Detect which cell encompasses the target text, then output its [X, Y] center coordinate. 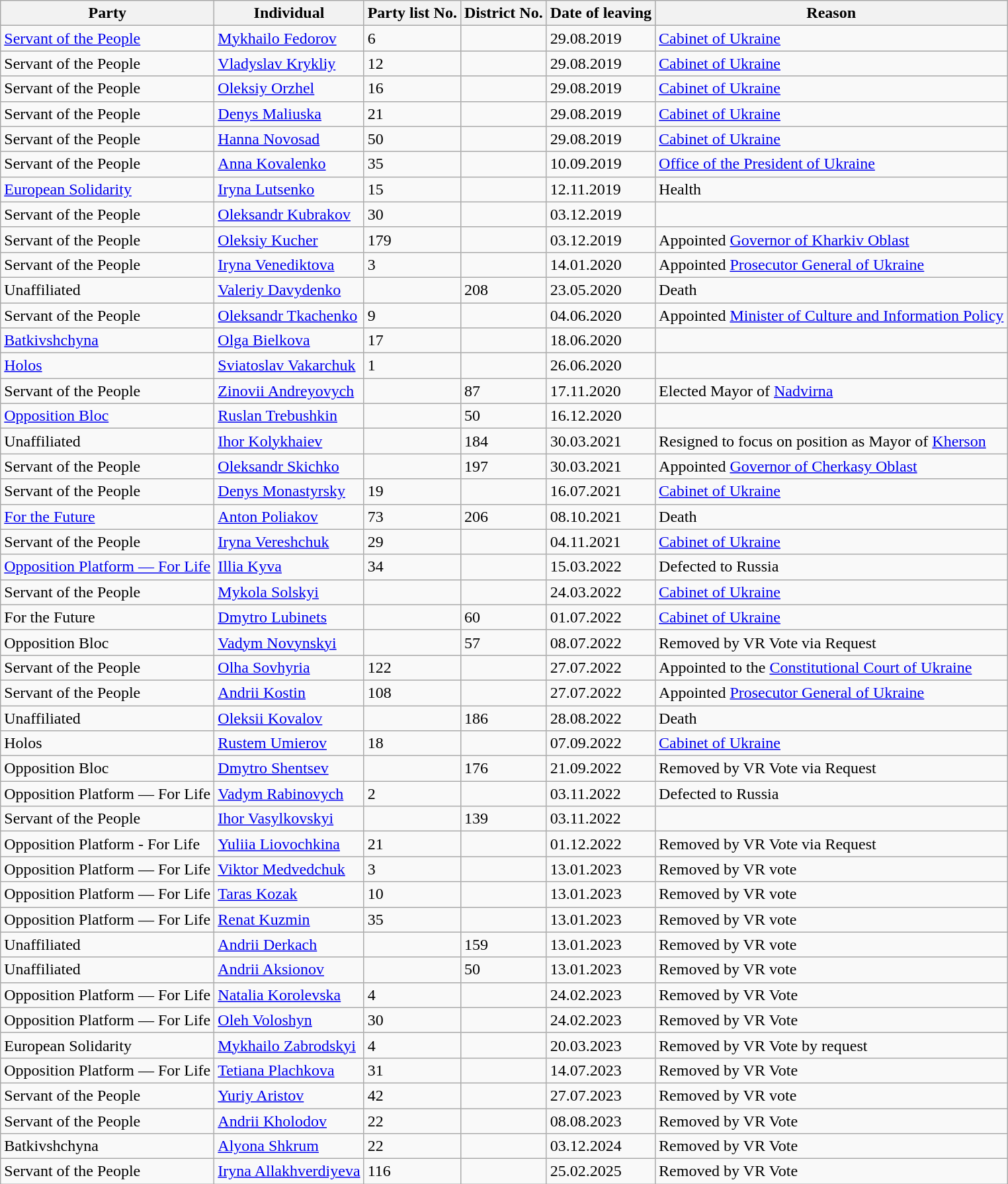
Tetiana Plachkova [289, 1070]
42 [412, 1095]
73 [412, 517]
Vladyslav Krykliy [289, 63]
Opposition Platform - For Life [107, 844]
Anna Kovalenko [289, 164]
Ihor Vasylkovskyi [289, 819]
57 [503, 642]
108 [412, 693]
18.06.2020 [601, 341]
Appointed to the Constitutional Court of Ukraine [831, 667]
14.07.2023 [601, 1070]
Vadym Novynskyi [289, 642]
Yuliia Liovochkina [289, 844]
Mykhailo Zabrodskyi [289, 1045]
Alyona Shkrum [289, 1146]
Health [831, 189]
116 [412, 1171]
16 [412, 89]
139 [503, 819]
Oleksiy Orzhel [289, 89]
Party list No. [412, 13]
23.05.2020 [601, 290]
Taras Kozak [289, 894]
Reason [831, 13]
Appointed Minister of Culture and Information Policy [831, 316]
122 [412, 667]
Mykola Solskyi [289, 592]
60 [503, 617]
Olga Bielkova [289, 341]
Date of leaving [601, 13]
Natalia Korolevska [289, 995]
Denys Maliuska [289, 114]
Removed by VR Vote by request [831, 1045]
Elected Mayor of Nadvirna [831, 391]
Denys Monastyrsky [289, 491]
04.06.2020 [601, 316]
03.12.2024 [601, 1146]
9 [412, 316]
28.08.2022 [601, 718]
15.03.2022 [601, 567]
20.03.2023 [601, 1045]
14.01.2020 [601, 265]
Viktor Medvedchuk [289, 869]
197 [503, 466]
29 [412, 542]
27.07.2023 [601, 1095]
Oleksiy Kucher [289, 239]
24.03.2022 [601, 592]
Sviatoslav Vakarchuk [289, 366]
208 [503, 290]
Ihor Kolykhaiev [289, 441]
Oleksii Kovalov [289, 718]
Zinovii Andreyovych [289, 391]
Andrii Kostin [289, 693]
Yuriy Aristov [289, 1095]
19 [412, 491]
159 [503, 945]
08.07.2022 [601, 642]
Andrii Derkach [289, 945]
08.08.2023 [601, 1121]
Illia Kyva [289, 567]
01.07.2022 [601, 617]
Oleksandr Skichko [289, 466]
87 [503, 391]
Mykhailo Fedorov [289, 38]
01.12.2022 [601, 844]
179 [412, 239]
Renat Kuzmin [289, 919]
6 [412, 38]
16.07.2021 [601, 491]
Iryna Vereshchuk [289, 542]
Appointed Governor of Kharkiv Oblast [831, 239]
34 [412, 567]
Oleksandr Kubrakov [289, 214]
Vadym Rabinovych [289, 794]
18 [412, 743]
Rustem Umierov [289, 743]
26.06.2020 [601, 366]
12 [412, 63]
Iryna Allakhverdiyeva [289, 1171]
Andrii Aksionov [289, 970]
Individual [289, 13]
17.11.2020 [601, 391]
16.12.2020 [601, 416]
186 [503, 718]
04.11.2021 [601, 542]
Oleh Voloshyn [289, 1020]
184 [503, 441]
Hanna Novosad [289, 139]
Appointed Governor of Cherkasy Oblast [831, 466]
Ruslan Trebushkin [289, 416]
Party [107, 13]
Valeriy Davydenko [289, 290]
2 [412, 794]
Dmytro Lubinets [289, 617]
25.02.2025 [601, 1171]
07.09.2022 [601, 743]
08.10.2021 [601, 517]
Iryna Venediktova [289, 265]
206 [503, 517]
Iryna Lutsenko [289, 189]
31 [412, 1070]
15 [412, 189]
Oleksandr Tkachenko [289, 316]
Resigned to focus on position as Mayor of Kherson [831, 441]
Office of the President of Ukraine [831, 164]
Olha Sovhyria [289, 667]
Anton Poliakov [289, 517]
District No. [503, 13]
Andrii Kholodov [289, 1121]
Dmytro Shentsev [289, 769]
17 [412, 341]
10 [412, 894]
176 [503, 769]
10.09.2019 [601, 164]
21.09.2022 [601, 769]
1 [412, 366]
12.11.2019 [601, 189]
